For the text-containing cell, return its midpoint in [X, Y] coordinate format. 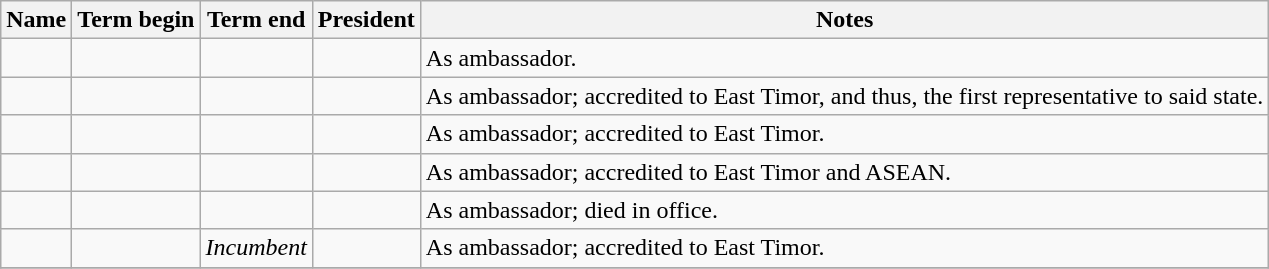
Term end [256, 20]
As ambassador; accredited to East Timor and ASEAN. [844, 172]
Incumbent [256, 248]
Name [36, 20]
As ambassador. [844, 58]
As ambassador; died in office. [844, 210]
President [366, 20]
Notes [844, 20]
Term begin [136, 20]
As ambassador; accredited to East Timor, and thus, the first representative to said state. [844, 96]
